For the text-containing cell, return its midpoint in (X, Y) coordinate format. 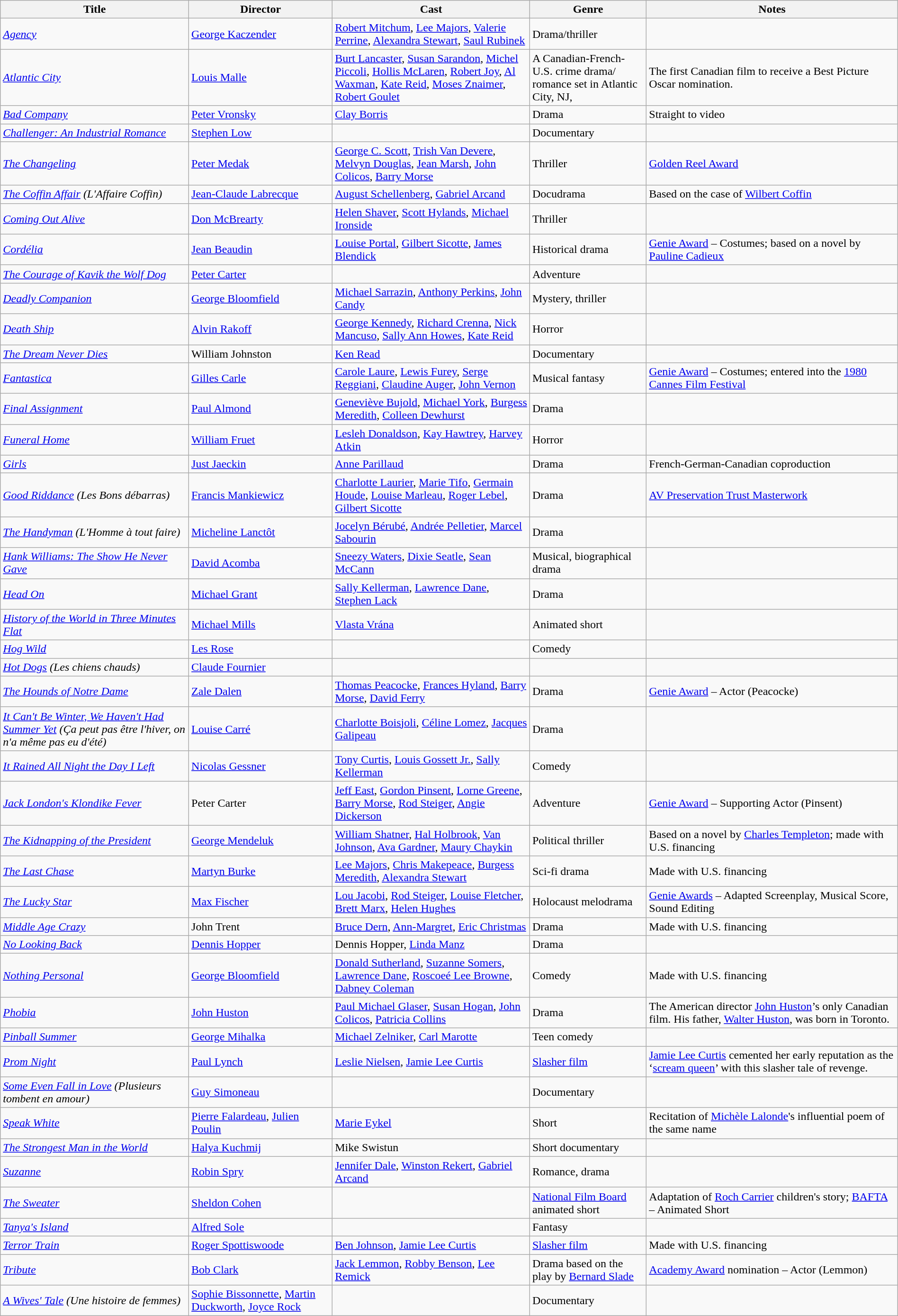
Jack London's Klondike Fever (95, 803)
William Fruet (260, 440)
George Mihalka (260, 1037)
Anne Parillaud (431, 464)
Mystery, thriller (588, 298)
Thomas Peacocke, Frances Hyland, Barry Morse, David Ferry (431, 692)
Lou Jacobi, Rod Steiger, Louise Fletcher, Brett Marx, Helen Hughes (431, 902)
Louise Carré (260, 729)
Terror Train (95, 1245)
Carole Laure, Lewis Furey, Serge Reggiani, Claudine Auger, John Vernon (431, 378)
Michael Zelniker, Carl Marotte (431, 1037)
Nothing Personal (95, 975)
Genie Award – Costumes; entered into the 1980 Cannes Film Festival (772, 378)
John Trent (260, 927)
Michael Sarrazin, Anthony Perkins, John Candy (431, 298)
Geneviève Bujold, Michael York, Burgess Meredith, Colleen Dewhurst (431, 409)
Paul Almond (260, 409)
Dennis Hopper, Linda Manz (431, 945)
Fantastica (95, 378)
Genie Award – Costumes; based on a novel by Pauline Cadieux (772, 249)
Les Rose (260, 649)
Genie Award – Actor (Peacocke) (772, 692)
Francis Mankiewicz (260, 495)
Short documentary (588, 1147)
Musical fantasy (588, 378)
Paul Michael Glaser, Susan Hogan, John Colicos, Patricia Collins (431, 1013)
Bob Clark (260, 1270)
The Kidnapping of the President (95, 840)
Agency (95, 34)
Final Assignment (95, 409)
Max Fischer (260, 902)
Death Ship (95, 329)
William Shatner, Hal Holbrook, Van Johnson, Ava Gardner, Maury Chaykin (431, 840)
The Lucky Star (95, 902)
Jack Lemmon, Robby Benson, Lee Remick (431, 1270)
Docudrama (588, 194)
Jamie Lee Curtis cemented her early reputation as the ‘scream queen’ with this slasher tale of revenge. (772, 1061)
The Hounds of Notre Dame (95, 692)
National Film Board animated short (588, 1202)
Political thriller (588, 840)
Director (260, 9)
Claude Fournier (260, 667)
The Courage of Kavik the Wolf Dog (95, 274)
Tony Curtis, Louis Gossett Jr., Sally Kellerman (431, 766)
Charlotte Laurier, Marie Tifo, Germain Houde, Louise Marleau, Roger Lebel, Gilbert Sicotte (431, 495)
William Johnston (260, 354)
Girls (95, 464)
The American director John Huston’s only Canadian film. His father, Walter Huston, was born in Toronto. (772, 1013)
Adaptation of Roch Carrier children's story; BAFTA – Animated Short (772, 1202)
Pierre Falardeau, Julien Poulin (260, 1123)
A Wives' Tale (Une histoire de femmes) (95, 1301)
Speak White (95, 1123)
Sheldon Cohen (260, 1202)
Deadly Companion (95, 298)
Challenger: An Industrial Romance (95, 133)
The Handyman (L'Homme à tout faire) (95, 532)
The Last Chase (95, 872)
Ben Johnson, Jamie Lee Curtis (431, 1245)
The Strongest Man in the World (95, 1147)
Drama/thriller (588, 34)
Robin Spry (260, 1172)
Lesleh Donaldson, Kay Hawtrey, Harvey Atkin (431, 440)
John Huston (260, 1013)
Stephen Low (260, 133)
George Mendeluk (260, 840)
Atlantic City (95, 78)
August Schellenberg, Gabriel Arcand (431, 194)
Good Riddance (Les Bons débarras) (95, 495)
Cordélia (95, 249)
The Coffin Affair (L'Affaire Coffin) (95, 194)
It Can't Be Winter, We Haven't Had Summer Yet (Ça peut pas être l'hiver, on n'a même pas eu d'été) (95, 729)
Romance, drama (588, 1172)
The Dream Never Dies (95, 354)
Guy Simoneau (260, 1092)
It Rained All Night the Day I Left (95, 766)
The first Canadian film to receive a Best Picture Oscar nomination. (772, 78)
Lee Majors, Chris Makepeace, Burgess Meredith, Alexandra Stewart (431, 872)
Leslie Nielsen, Jamie Lee Curtis (431, 1061)
Drama based on the play by Bernard Slade (588, 1270)
Donald Sutherland, Suzanne Somers, Lawrence Dane, Roscoeé Lee Browne, Dabney Coleman (431, 975)
Head On (95, 594)
Sci-fi drama (588, 872)
Pinball Summer (95, 1037)
Bad Company (95, 115)
Suzanne (95, 1172)
Historical drama (588, 249)
Michael Grant (260, 594)
Nicolas Gessner (260, 766)
Jean-Claude Labrecque (260, 194)
A Canadian-French-U.S. crime drama/ romance set in Atlantic City, NJ, (588, 78)
Gilles Carle (260, 378)
No Looking Back (95, 945)
Bruce Dern, Ann-Margret, Eric Christmas (431, 927)
Martyn Burke (260, 872)
Clay Borris (431, 115)
The Changeling (95, 163)
Jean Beaudin (260, 249)
Title (95, 9)
Genie Award – Supporting Actor (Pinsent) (772, 803)
David Acomba (260, 563)
Marie Eykel (431, 1123)
Golden Reel Award (772, 163)
Tanya's Island (95, 1227)
Jocelyn Bérubé, Andrée Pelletier, Marcel Sabourin (431, 532)
Charlotte Boisjoli, Céline Lomez, Jacques Galipeau (431, 729)
George Kaczender (260, 34)
Genie Awards – Adapted Screenplay, Musical Score, Sound Editing (772, 902)
Vlasta Vrána (431, 624)
Alvin Rakoff (260, 329)
Hank Williams: The Show He Never Gave (95, 563)
Cast (431, 9)
Animated short (588, 624)
Louise Portal, Gilbert Sicotte, James Blendick (431, 249)
Holocaust melodrama (588, 902)
Jennifer Dale, Winston Rekert, Gabriel Arcand (431, 1172)
Notes (772, 9)
Middle Age Crazy (95, 927)
Tribute (95, 1270)
Genre (588, 9)
Some Even Fall in Love (Plusieurs tombent en amour) (95, 1092)
Paul Lynch (260, 1061)
Roger Spottiswoode (260, 1245)
Hot Dogs (Les chiens chauds) (95, 667)
Louis Malle (260, 78)
Hog Wild (95, 649)
Sophie Bissonnette, Martin Duckworth, Joyce Rock (260, 1301)
George C. Scott, Trish Van Devere, Melvyn Douglas, Jean Marsh, John Colicos, Barry Morse (431, 163)
Prom Night (95, 1061)
The Sweater (95, 1202)
Burt Lancaster, Susan Sarandon, Michel Piccoli, Hollis McLaren, Robert Joy, Al Waxman, Kate Reid, Moses Znaimer, Robert Goulet (431, 78)
Zale Dalen (260, 692)
Don McBrearty (260, 219)
Halya Kuchmij (260, 1147)
Peter Vronsky (260, 115)
Jeff East, Gordon Pinsent, Lorne Greene, Barry Morse, Rod Steiger, Angie Dickerson (431, 803)
Sneezy Waters, Dixie Seatle, Sean McCann (431, 563)
Short (588, 1123)
Academy Award nomination – Actor (Lemmon) (772, 1270)
Funeral Home (95, 440)
Musical, biographical drama (588, 563)
Based on a novel by Charles Templeton; made with U.S. financing (772, 840)
AV Preservation Trust Masterwork (772, 495)
Recitation of Michèle Lalonde's influential poem of the same name (772, 1123)
Just Jaeckin (260, 464)
Teen comedy (588, 1037)
Fantasy (588, 1227)
French-German-Canadian coproduction (772, 464)
Ken Read (431, 354)
Robert Mitchum, Lee Majors, Valerie Perrine, Alexandra Stewart, Saul Rubinek (431, 34)
Coming Out Alive (95, 219)
Based on the case of Wilbert Coffin (772, 194)
George Kennedy, Richard Crenna, Nick Mancuso, Sally Ann Howes, Kate Reid (431, 329)
Phobia (95, 1013)
History of the World in Three Minutes Flat (95, 624)
Peter Medak (260, 163)
Helen Shaver, Scott Hylands, Michael Ironside (431, 219)
Mike Swistun (431, 1147)
Micheline Lanctôt (260, 532)
Alfred Sole (260, 1227)
Straight to video (772, 115)
Michael Mills (260, 624)
Sally Kellerman, Lawrence Dane, Stephen Lack (431, 594)
Dennis Hopper (260, 945)
